Locate the cell with the specified text and output its (X, Y) center coordinate. 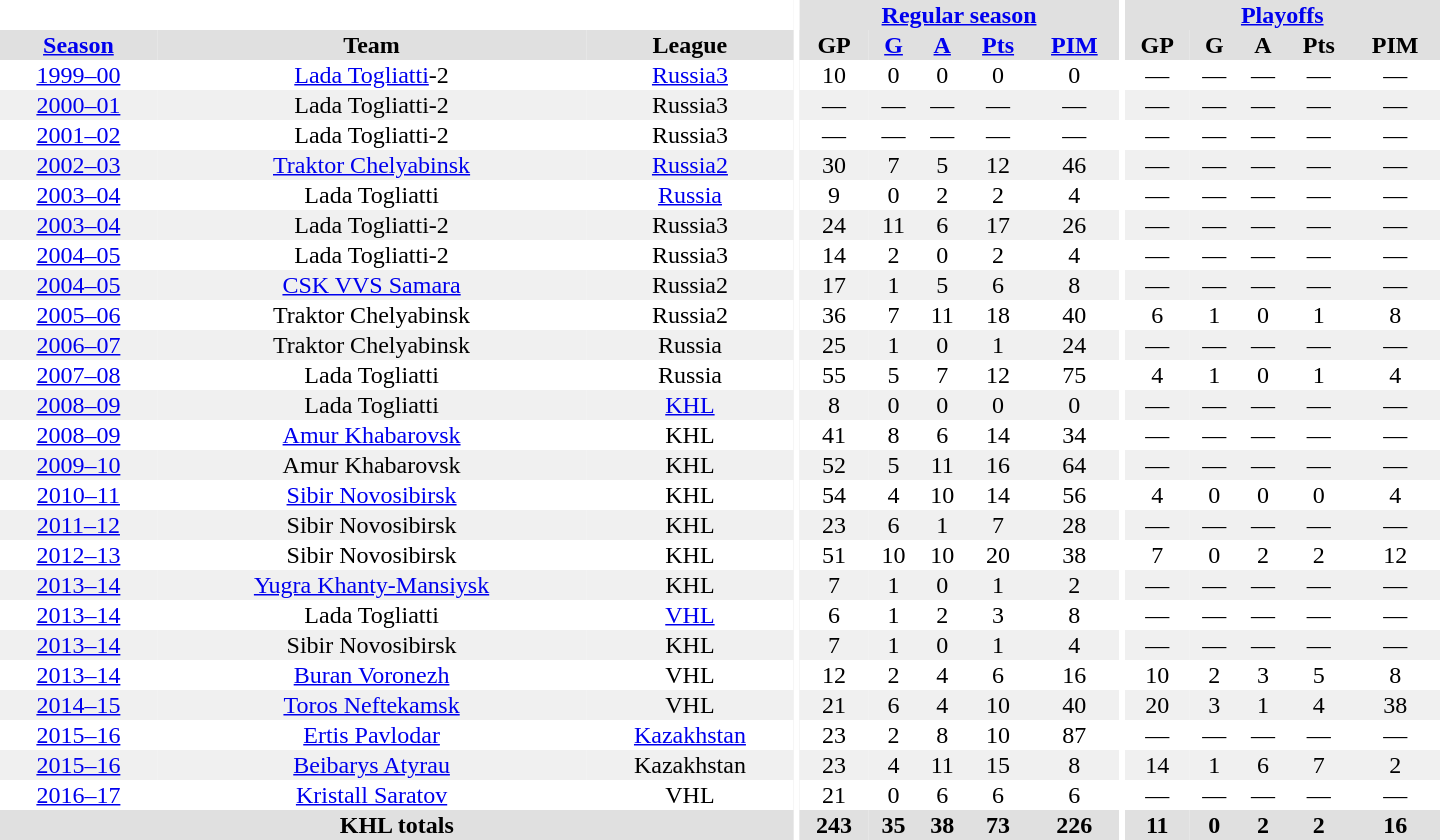
2014–15 (78, 705)
Toros Neftekamsk (372, 705)
Playoffs (1282, 15)
75 (1075, 375)
1999–00 (78, 75)
51 (834, 555)
Season (78, 45)
2009–10 (78, 465)
25 (834, 345)
34 (1075, 435)
41 (834, 435)
Ertis Pavlodar (372, 735)
36 (834, 315)
KHL totals (397, 825)
55 (834, 375)
Regular season (959, 15)
2002–03 (78, 165)
226 (1075, 825)
CSK VVS Samara (372, 285)
Kristall Saratov (372, 795)
9 (834, 195)
Buran Voronezh (372, 675)
2001–02 (78, 135)
26 (1075, 225)
Team (372, 45)
2016–17 (78, 795)
56 (1075, 495)
Beibarys Atyrau (372, 765)
Yugra Khanty-Mansiysk (372, 585)
League (690, 45)
243 (834, 825)
28 (1075, 525)
73 (998, 825)
2006–07 (78, 345)
46 (1075, 165)
87 (1075, 735)
15 (998, 765)
2010–11 (78, 495)
2012–13 (78, 555)
2000–01 (78, 105)
30 (834, 165)
64 (1075, 465)
18 (998, 315)
2011–12 (78, 525)
35 (894, 825)
52 (834, 465)
2007–08 (78, 375)
2005–06 (78, 315)
54 (834, 495)
